Provide the [X, Y] coordinate of the cell's center where the given text is located.  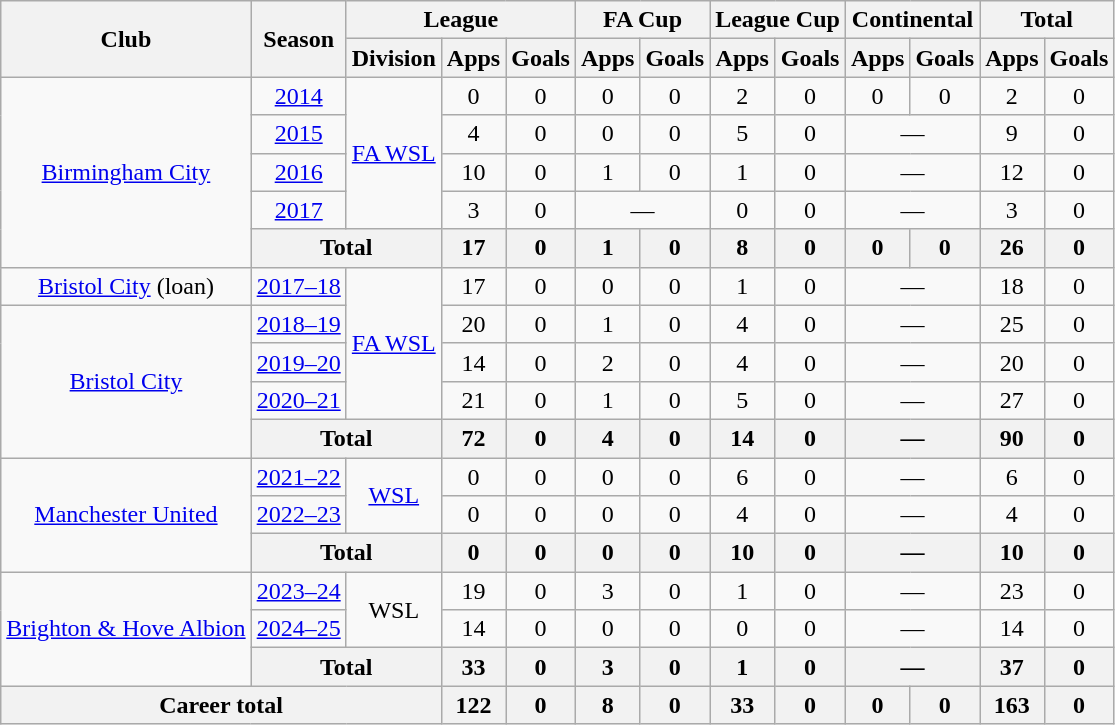
2015 [298, 134]
Bristol City (loan) [126, 286]
Club [126, 39]
9 [1012, 134]
2020–21 [298, 400]
163 [1012, 705]
12 [1012, 172]
72 [473, 438]
Season [298, 39]
Career total [222, 705]
90 [1012, 438]
2021–22 [298, 477]
23 [1012, 591]
21 [473, 400]
2022–23 [298, 515]
Birmingham City [126, 172]
FA Cup [642, 20]
Manchester United [126, 515]
League Cup [778, 20]
25 [1012, 324]
Bristol City [126, 381]
Division [394, 58]
2017–18 [298, 286]
2014 [298, 96]
122 [473, 705]
Continental [912, 20]
2016 [298, 172]
18 [1012, 286]
2023–24 [298, 591]
26 [1012, 248]
37 [1012, 667]
League [460, 20]
2024–25 [298, 629]
19 [473, 591]
2018–19 [298, 324]
27 [1012, 400]
Brighton & Hove Albion [126, 629]
2017 [298, 210]
2019–20 [298, 362]
